Extract the [x, y] coordinate from the center of the cell holding the provided text.  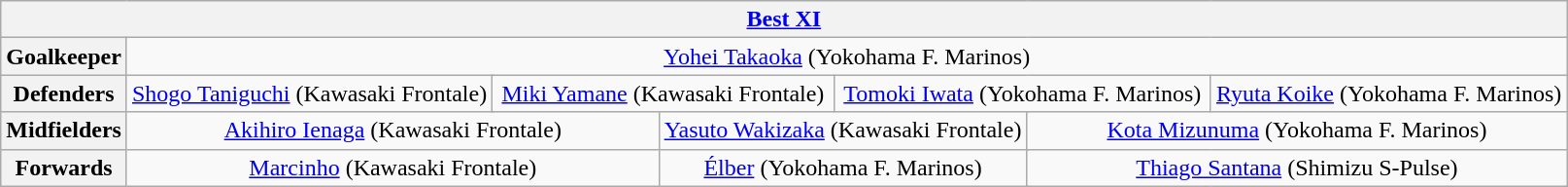
Midfielders [64, 131]
Akihiro Ienaga (Kawasaki Frontale) [392, 131]
Marcinho (Kawasaki Frontale) [392, 168]
Shogo Taniguchi (Kawasaki Frontale) [309, 93]
Best XI [784, 19]
Forwards [64, 168]
Yasuto Wakizaka (Kawasaki Frontale) [843, 131]
Yohei Takaoka (Yokohama F. Marinos) [846, 56]
Miki Yamane (Kawasaki Frontale) [663, 93]
Goalkeeper [64, 56]
Kota Mizunuma (Yokohama F. Marinos) [1297, 131]
Ryuta Koike (Yokohama F. Marinos) [1388, 93]
Thiago Santana (Shimizu S-Pulse) [1297, 168]
Defenders [64, 93]
Élber (Yokohama F. Marinos) [843, 168]
Tomoki Iwata (Yokohama F. Marinos) [1022, 93]
